Return the [X, Y] coordinate for the center point of the cell that contains the specified text.  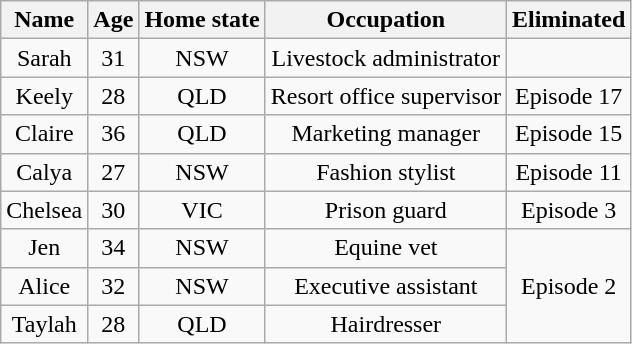
Eliminated [568, 20]
Sarah [44, 58]
Prison guard [386, 210]
31 [114, 58]
Resort office supervisor [386, 96]
Livestock administrator [386, 58]
Name [44, 20]
Alice [44, 286]
Claire [44, 134]
Episode 2 [568, 286]
Chelsea [44, 210]
Marketing manager [386, 134]
Calya [44, 172]
Episode 17 [568, 96]
VIC [202, 210]
Episode 3 [568, 210]
Hairdresser [386, 324]
Taylah [44, 324]
32 [114, 286]
27 [114, 172]
Age [114, 20]
Keely [44, 96]
Fashion stylist [386, 172]
Episode 15 [568, 134]
Occupation [386, 20]
Episode 11 [568, 172]
Home state [202, 20]
34 [114, 248]
Jen [44, 248]
36 [114, 134]
Equine vet [386, 248]
30 [114, 210]
Executive assistant [386, 286]
